Find where the given text appears and provide that cell's center as [x, y] coordinate. 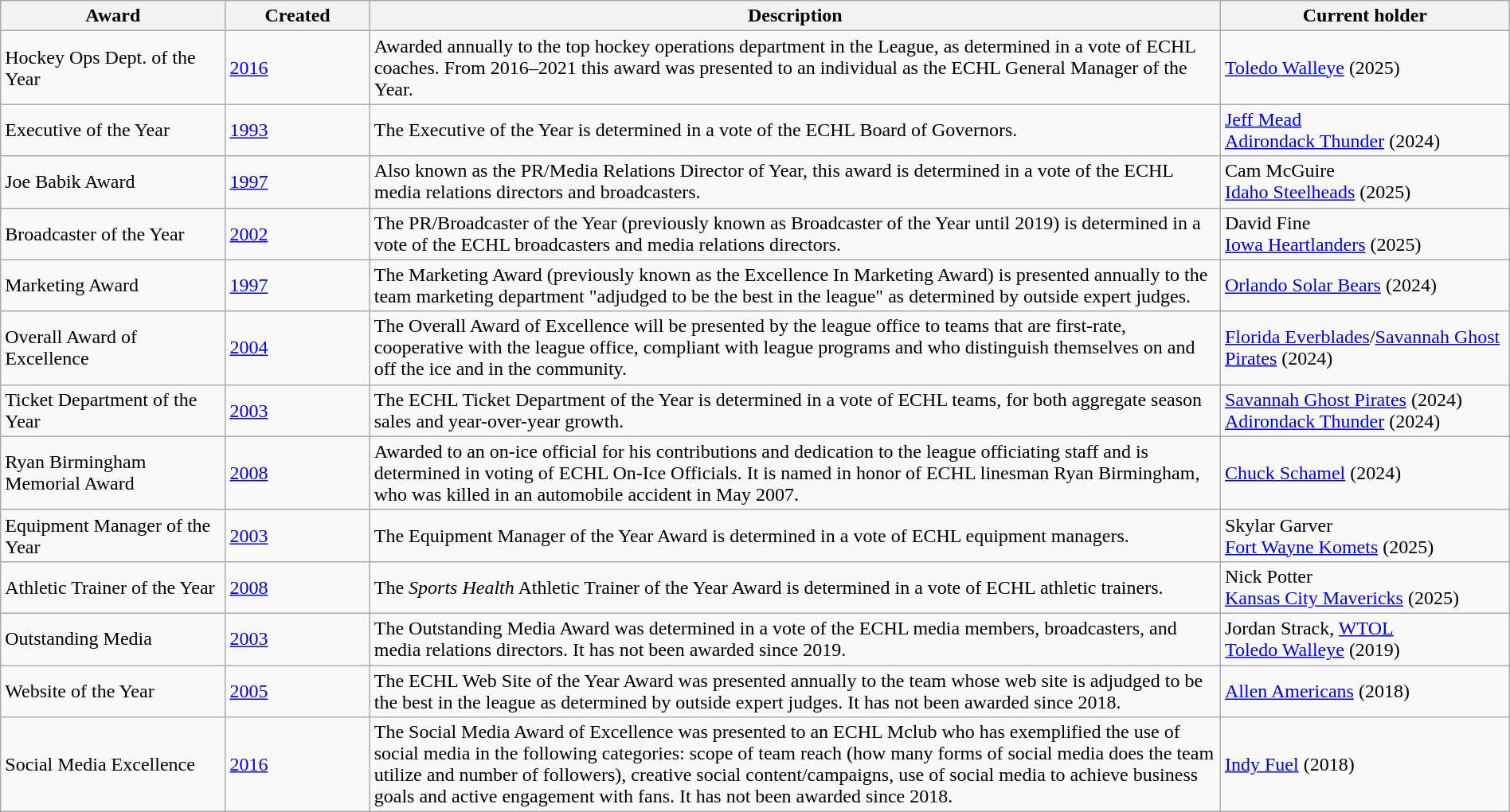
Allen Americans (2018) [1365, 691]
Skylar GarverFort Wayne Komets (2025) [1365, 535]
David FineIowa Heartlanders (2025) [1365, 234]
Indy Fuel (2018) [1365, 764]
2004 [298, 348]
Equipment Manager of the Year [113, 535]
The ECHL Ticket Department of the Year is determined in a vote of ECHL teams, for both aggregate season sales and year-over-year growth. [795, 411]
Nick PotterKansas City Mavericks (2025) [1365, 588]
Chuck Schamel (2024) [1365, 473]
Joe Babik Award [113, 182]
Website of the Year [113, 691]
2005 [298, 691]
Florida Everblades/Savannah Ghost Pirates (2024) [1365, 348]
Athletic Trainer of the Year [113, 588]
Current holder [1365, 16]
Ticket Department of the Year [113, 411]
The Equipment Manager of the Year Award is determined in a vote of ECHL equipment managers. [795, 535]
1993 [298, 131]
The Executive of the Year is determined in a vote of the ECHL Board of Governors. [795, 131]
Toledo Walleye (2025) [1365, 68]
Hockey Ops Dept. of the Year [113, 68]
2002 [298, 234]
Social Media Excellence [113, 764]
The Sports Health Athletic Trainer of the Year Award is determined in a vote of ECHL athletic trainers. [795, 588]
Orlando Solar Bears (2024) [1365, 285]
Jordan Strack, WTOLToledo Walleye (2019) [1365, 638]
Broadcaster of the Year [113, 234]
Marketing Award [113, 285]
Executive of the Year [113, 131]
Savannah Ghost Pirates (2024)Adirondack Thunder (2024) [1365, 411]
Overall Award of Excellence [113, 348]
Outstanding Media [113, 638]
Award [113, 16]
Created [298, 16]
Cam McGuireIdaho Steelheads (2025) [1365, 182]
Jeff MeadAdirondack Thunder (2024) [1365, 131]
Also known as the PR/Media Relations Director of Year, this award is determined in a vote of the ECHL media relations directors and broadcasters. [795, 182]
Ryan Birmingham Memorial Award [113, 473]
Description [795, 16]
